Return the (X, Y) coordinate for the center point of the cell that contains the specified text.  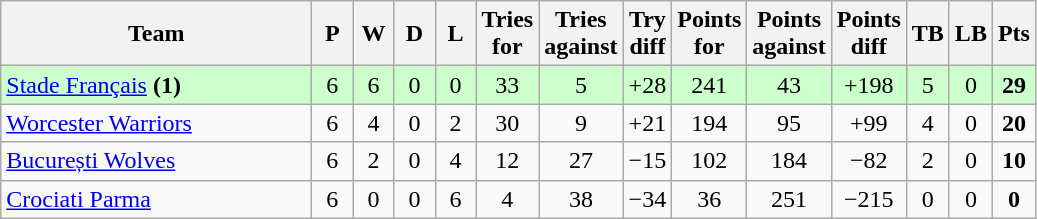
20 (1014, 123)
L (456, 34)
Crociati Parma (156, 199)
Tries against (581, 34)
30 (508, 123)
241 (710, 85)
+28 (648, 85)
TB (928, 34)
−15 (648, 161)
12 (508, 161)
−215 (868, 199)
43 (789, 85)
W (374, 34)
95 (789, 123)
29 (1014, 85)
Team (156, 34)
−82 (868, 161)
+99 (868, 123)
36 (710, 199)
Worcester Warriors (156, 123)
D (414, 34)
+198 (868, 85)
Pts (1014, 34)
102 (710, 161)
Stade Français (1) (156, 85)
194 (710, 123)
38 (581, 199)
33 (508, 85)
LB (970, 34)
Points against (789, 34)
−34 (648, 199)
10 (1014, 161)
Points for (710, 34)
251 (789, 199)
9 (581, 123)
Points diff (868, 34)
București Wolves (156, 161)
P (332, 34)
27 (581, 161)
184 (789, 161)
+21 (648, 123)
Try diff (648, 34)
Tries for (508, 34)
